Capture the cell that displays the provided text and extract its [X, Y] central coordinate. 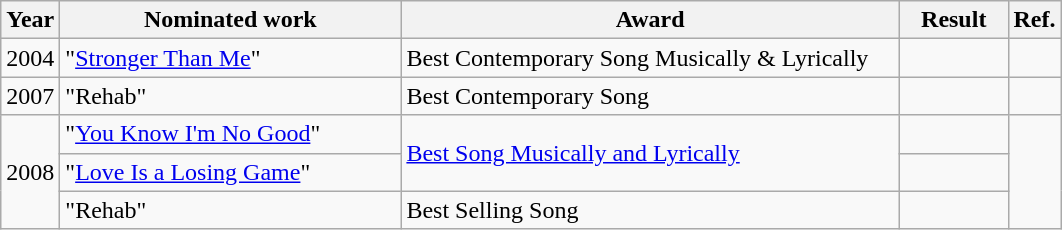
Result [954, 20]
"Love Is a Losing Game" [230, 172]
"You Know I'm No Good" [230, 134]
2008 [30, 172]
2004 [30, 58]
Best Contemporary Song [650, 96]
Best Selling Song [650, 210]
2007 [30, 96]
Award [650, 20]
Ref. [1034, 20]
Nominated work [230, 20]
"Stronger Than Me" [230, 58]
Best Contemporary Song Musically & Lyrically [650, 58]
Year [30, 20]
Best Song Musically and Lyrically [650, 153]
